Detect which cell encompasses the target text, then output its (x, y) center coordinate. 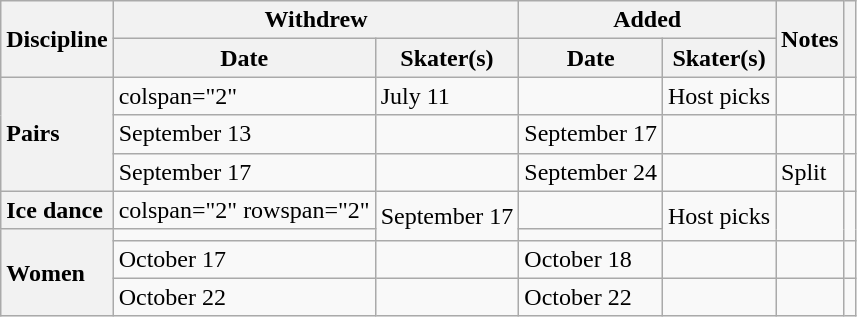
Ice dance (57, 210)
Discipline (57, 39)
September 24 (591, 172)
October 17 (244, 259)
Women (57, 272)
Notes (810, 39)
colspan="2" (244, 96)
September 13 (244, 134)
Added (648, 20)
Split (810, 172)
Withdrew (316, 20)
October 18 (591, 259)
Pairs (57, 134)
July 11 (447, 96)
colspan="2" rowspan="2" (244, 210)
